For the text-containing cell, return its midpoint in [X, Y] coordinate format. 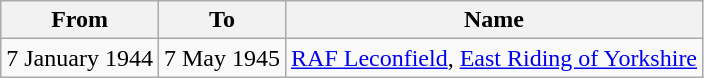
Name [494, 20]
7 January 1944 [80, 58]
From [80, 20]
7 May 1945 [222, 58]
To [222, 20]
RAF Leconfield, East Riding of Yorkshire [494, 58]
